Scan for the cell matching the given text and deliver its (x, y) coordinate at center. 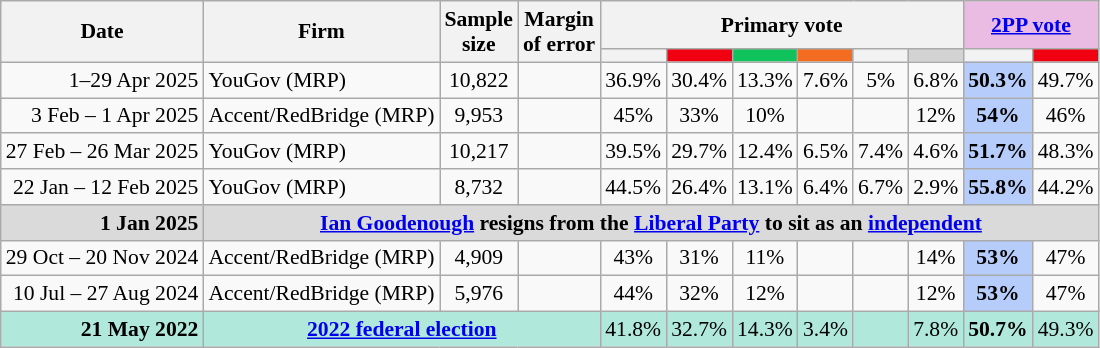
30.4% (699, 80)
6.4% (826, 187)
44.2% (1066, 187)
6.8% (936, 80)
39.5% (633, 152)
13.1% (765, 187)
Samplesize (479, 32)
50.7% (998, 330)
21 May 2022 (102, 330)
14% (936, 258)
45% (633, 116)
2.9% (936, 187)
55.8% (998, 187)
Date (102, 32)
3.4% (826, 330)
10,217 (479, 152)
29 Oct – 20 Nov 2024 (102, 258)
1 Jan 2025 (102, 223)
43% (633, 258)
7.6% (826, 80)
2022 federal election (402, 330)
Ian Goodenough resigns from the Liberal Party to sit as an independent (650, 223)
4.6% (936, 152)
13.3% (765, 80)
14.3% (765, 330)
1–29 Apr 2025 (102, 80)
29.7% (699, 152)
46% (1066, 116)
6.5% (826, 152)
Firm (321, 32)
41.8% (633, 330)
12.4% (765, 152)
32% (699, 294)
8,732 (479, 187)
7.8% (936, 330)
50.3% (998, 80)
49.7% (1066, 80)
6.7% (880, 187)
4,909 (479, 258)
51.7% (998, 152)
31% (699, 258)
44.5% (633, 187)
36.9% (633, 80)
11% (765, 258)
22 Jan – 12 Feb 2025 (102, 187)
32.7% (699, 330)
49.3% (1066, 330)
27 Feb – 26 Mar 2025 (102, 152)
5% (880, 80)
7.4% (880, 152)
48.3% (1066, 152)
5,976 (479, 294)
54% (998, 116)
10% (765, 116)
10 Jul – 27 Aug 2024 (102, 294)
Primary vote (782, 25)
2PP vote (1030, 25)
9,953 (479, 116)
10,822 (479, 80)
44% (633, 294)
Marginof error (559, 32)
26.4% (699, 187)
3 Feb – 1 Apr 2025 (102, 116)
33% (699, 116)
